Return [x, y] of the center of cell containing provided text 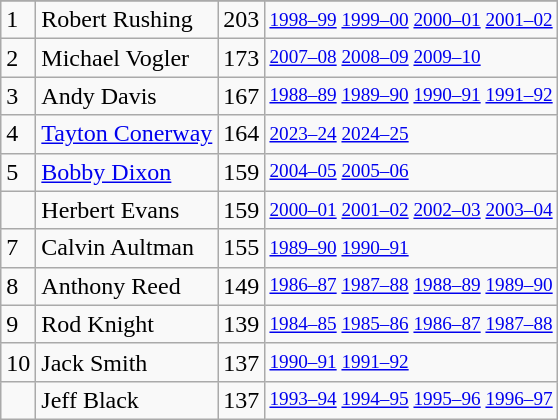
2 [18, 58]
1988–89 1989–90 1990–91 1991–92 [411, 96]
3 [18, 96]
2023–24 2024–25 [411, 134]
1993–94 1994–95 1995–96 1996–97 [411, 400]
Anthony Reed [127, 286]
155 [242, 248]
Michael Vogler [127, 58]
Jeff Black [127, 400]
1984–85 1985–86 1986–87 1987–88 [411, 324]
203 [242, 20]
9 [18, 324]
2007–08 2008–09 2009–10 [411, 58]
1 [18, 20]
4 [18, 134]
5 [18, 172]
7 [18, 248]
1986–87 1987–88 1988–89 1989–90 [411, 286]
Tayton Conerway [127, 134]
Robert Rushing [127, 20]
1998–99 1999–00 2000–01 2001–02 [411, 20]
Bobby Dixon [127, 172]
149 [242, 286]
164 [242, 134]
10 [18, 362]
Herbert Evans [127, 210]
2004–05 2005–06 [411, 172]
2000–01 2001–02 2002–03 2003–04 [411, 210]
Jack Smith [127, 362]
173 [242, 58]
1989–90 1990–91 [411, 248]
Rod Knight [127, 324]
Calvin Aultman [127, 248]
Andy Davis [127, 96]
8 [18, 286]
1990–91 1991–92 [411, 362]
139 [242, 324]
167 [242, 96]
